Search for the cell housing the specified text and yield its (x, y) center coordinate. 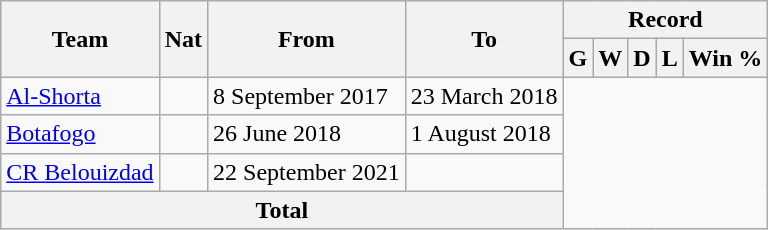
From (307, 39)
Record (666, 20)
8 September 2017 (307, 96)
W (610, 58)
Nat (183, 39)
D (642, 58)
Al-Shorta (80, 96)
G (578, 58)
To (484, 39)
22 September 2021 (307, 172)
Win % (726, 58)
Botafogo (80, 134)
1 August 2018 (484, 134)
CR Belouizdad (80, 172)
Total (282, 210)
Team (80, 39)
L (670, 58)
26 June 2018 (307, 134)
23 March 2018 (484, 96)
